Capture the cell that displays the provided text and extract its [x, y] central coordinate. 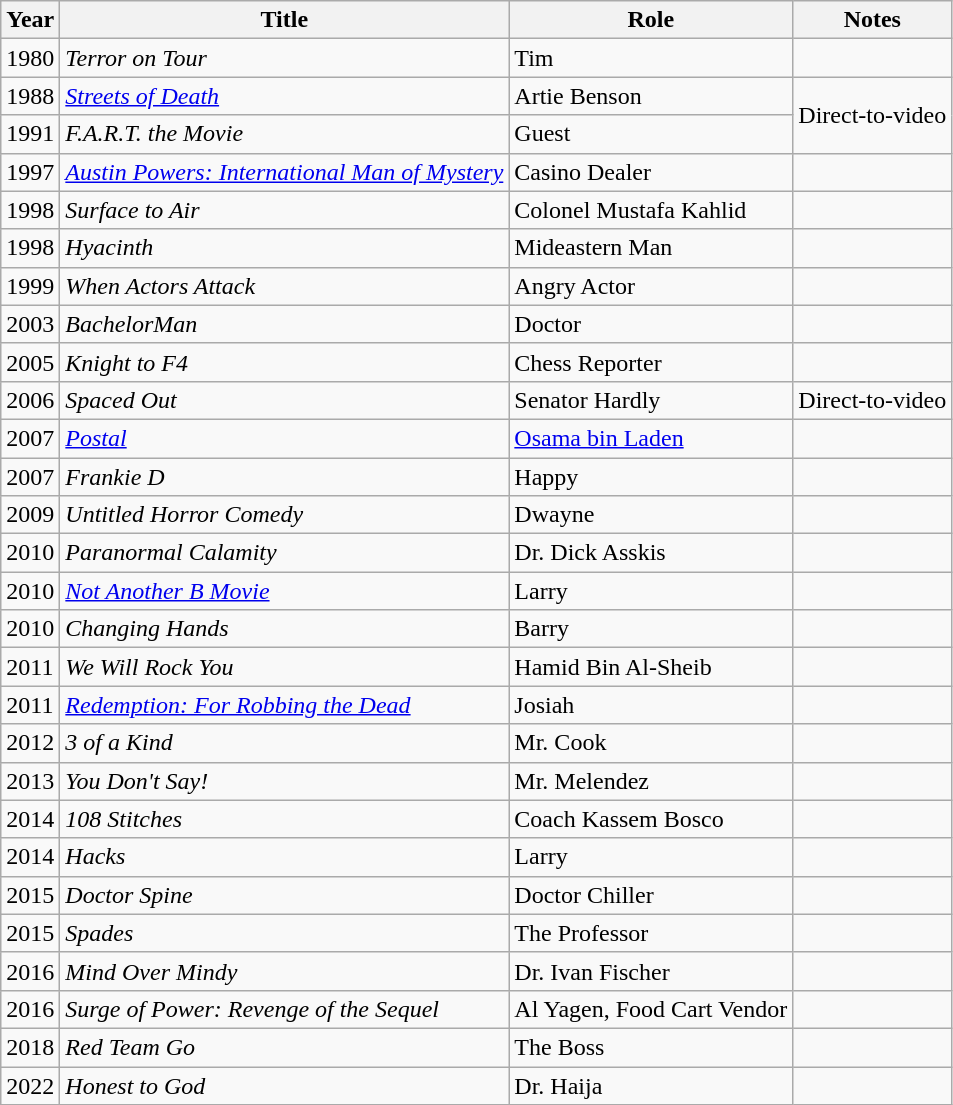
Knight to F4 [284, 362]
Surface to Air [284, 210]
Doctor [651, 324]
Happy [651, 477]
Tim [651, 58]
Dr. Haija [651, 1085]
Josiah [651, 705]
Austin Powers: International Man of Mystery [284, 172]
Mind Over Mindy [284, 971]
Angry Actor [651, 286]
Role [651, 20]
Osama bin Laden [651, 438]
Doctor Chiller [651, 895]
The Professor [651, 933]
Dr. Ivan Fischer [651, 971]
1991 [30, 134]
Not Another B Movie [284, 591]
Streets of Death [284, 96]
Chess Reporter [651, 362]
2013 [30, 781]
Title [284, 20]
Hamid Bin Al-Sheib [651, 667]
Changing Hands [284, 629]
1980 [30, 58]
1999 [30, 286]
1988 [30, 96]
Surge of Power: Revenge of the Sequel [284, 1009]
Casino Dealer [651, 172]
Untitled Horror Comedy [284, 515]
Hacks [284, 857]
2022 [30, 1085]
Terror on Tour [284, 58]
2018 [30, 1047]
Redemption: For Robbing the Dead [284, 705]
The Boss [651, 1047]
Coach Kassem Bosco [651, 819]
Honest to God [284, 1085]
2012 [30, 743]
Colonel Mustafa Kahlid [651, 210]
Artie Benson [651, 96]
Frankie D [284, 477]
2009 [30, 515]
You Don't Say! [284, 781]
Notes [872, 20]
Paranormal Calamity [284, 553]
F.A.R.T. the Movie [284, 134]
Guest [651, 134]
Mr. Melendez [651, 781]
2005 [30, 362]
Barry [651, 629]
Al Yagen, Food Cart Vendor [651, 1009]
Dwayne [651, 515]
108 Stitches [284, 819]
1997 [30, 172]
Spades [284, 933]
Mr. Cook [651, 743]
Spaced Out [284, 400]
3 of a Kind [284, 743]
When Actors Attack [284, 286]
We Will Rock You [284, 667]
2006 [30, 400]
Mideastern Man [651, 248]
2003 [30, 324]
Senator Hardly [651, 400]
BachelorMan [284, 324]
Hyacinth [284, 248]
Postal [284, 438]
Red Team Go [284, 1047]
Year [30, 20]
Doctor Spine [284, 895]
Dr. Dick Asskis [651, 553]
